Pinpoint the cell where the given text exists, returning its [x, y] midpoint coordinate. 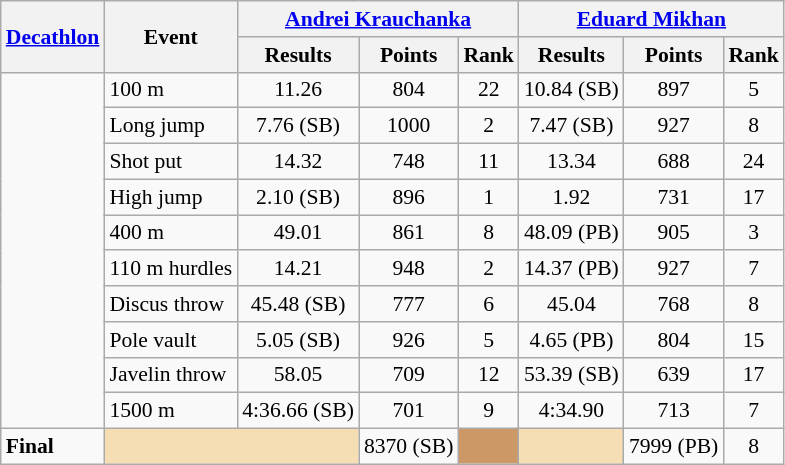
926 [408, 340]
731 [674, 197]
10.84 (SB) [572, 90]
14.21 [298, 269]
4:36.66 (SB) [298, 411]
100 m [170, 90]
11 [488, 162]
9 [488, 411]
11.26 [298, 90]
48.09 (PB) [572, 233]
Event [170, 36]
13.34 [572, 162]
Final [53, 447]
896 [408, 197]
905 [674, 233]
1500 m [170, 411]
49.01 [298, 233]
45.04 [572, 304]
639 [674, 375]
897 [674, 90]
768 [674, 304]
777 [408, 304]
7.47 (SB) [572, 126]
110 m hurdles [170, 269]
Andrei Krauchanka [378, 19]
948 [408, 269]
1 [488, 197]
5.05 (SB) [298, 340]
Shot put [170, 162]
22 [488, 90]
1000 [408, 126]
Pole vault [170, 340]
713 [674, 411]
7.76 (SB) [298, 126]
Eduard Mikhan [652, 19]
Decathlon [53, 36]
400 m [170, 233]
2.10 (SB) [298, 197]
53.39 (SB) [572, 375]
688 [674, 162]
24 [754, 162]
1.92 [572, 197]
6 [488, 304]
701 [408, 411]
748 [408, 162]
Long jump [170, 126]
709 [408, 375]
Javelin throw [170, 375]
3 [754, 233]
15 [754, 340]
4.65 (PB) [572, 340]
861 [408, 233]
Discus throw [170, 304]
45.48 (SB) [298, 304]
14.32 [298, 162]
7999 (PB) [674, 447]
14.37 (PB) [572, 269]
High jump [170, 197]
12 [488, 375]
8370 (SB) [408, 447]
58.05 [298, 375]
4:34.90 [572, 411]
